Locate the cell with the specified text and output its (x, y) center coordinate. 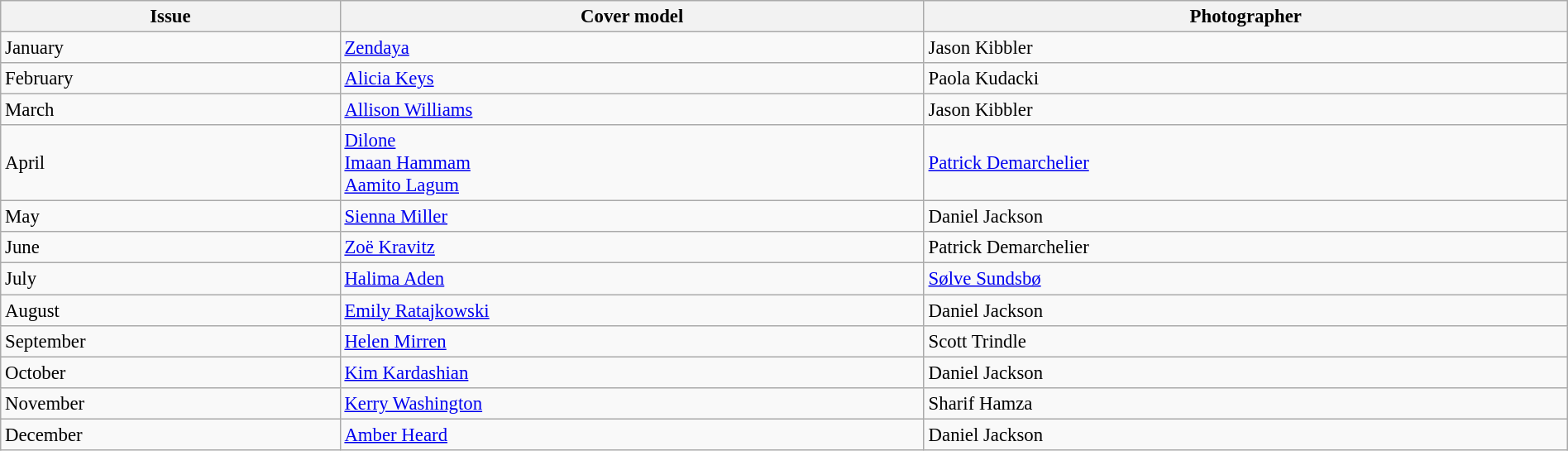
DiloneImaan HammamAamito Lagum (632, 163)
August (170, 310)
October (170, 372)
June (170, 247)
Emily Ratajkowski (632, 310)
Sølve Sundsbø (1245, 279)
February (170, 79)
Issue (170, 17)
Halima Aden (632, 279)
May (170, 217)
Zoë Kravitz (632, 247)
Sharif Hamza (1245, 403)
Alicia Keys (632, 79)
Kerry Washington (632, 403)
March (170, 110)
January (170, 48)
Allison Williams (632, 110)
Sienna Miller (632, 217)
November (170, 403)
Scott Trindle (1245, 341)
Cover model (632, 17)
April (170, 163)
Zendaya (632, 48)
September (170, 341)
Amber Heard (632, 434)
Kim Kardashian (632, 372)
July (170, 279)
December (170, 434)
Photographer (1245, 17)
Paola Kudacki (1245, 79)
Helen Mirren (632, 341)
